Return the (X, Y) coordinate for the center point of the cell that contains the specified text.  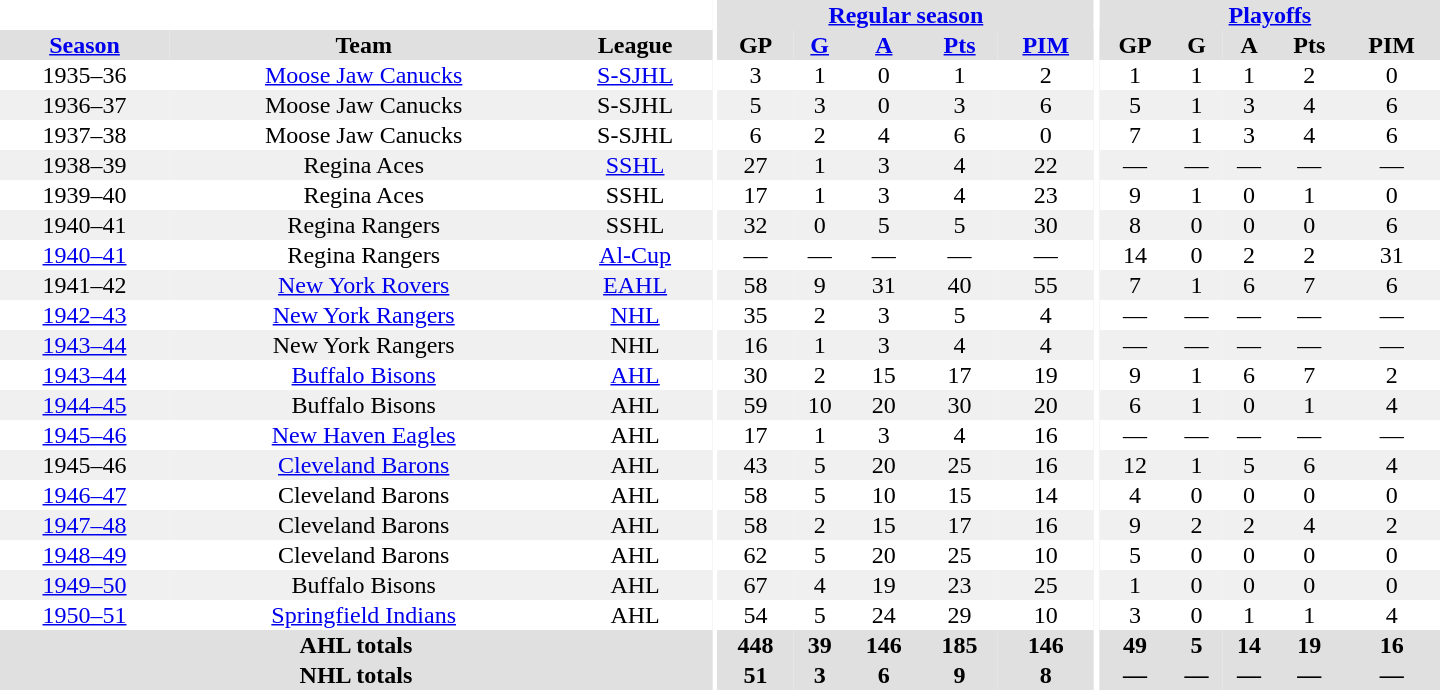
Springfield Indians (364, 615)
67 (756, 585)
Team (364, 45)
51 (756, 675)
59 (756, 405)
185 (960, 645)
1948–49 (84, 555)
27 (756, 165)
1944–45 (84, 405)
29 (960, 615)
1941–42 (84, 285)
62 (756, 555)
Playoffs (1270, 15)
1949–50 (84, 585)
1939–40 (84, 195)
1937–38 (84, 135)
1946–47 (84, 495)
40 (960, 285)
49 (1136, 645)
1950–51 (84, 615)
448 (756, 645)
Regular season (906, 15)
New York Rovers (364, 285)
43 (756, 465)
League (635, 45)
NHL totals (356, 675)
1947–48 (84, 525)
AHL totals (356, 645)
35 (756, 315)
1936–37 (84, 105)
22 (1045, 165)
1942–43 (84, 315)
EAHL (635, 285)
New Haven Eagles (364, 435)
54 (756, 615)
Al-Cup (635, 255)
55 (1045, 285)
24 (884, 615)
12 (1136, 465)
1938–39 (84, 165)
32 (756, 225)
1935–36 (84, 75)
39 (819, 645)
Season (84, 45)
